Extract the (x, y) coordinate from the center of the cell holding the provided text.  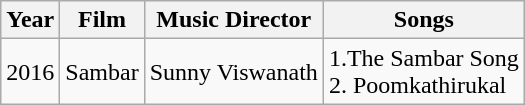
1.The Sambar Song2. Poomkathirukal (424, 72)
Sambar (102, 72)
Songs (424, 20)
Year (30, 20)
Film (102, 20)
Music Director (234, 20)
Sunny Viswanath (234, 72)
2016 (30, 72)
